Scan for the cell matching the given text and deliver its [X, Y] coordinate at center. 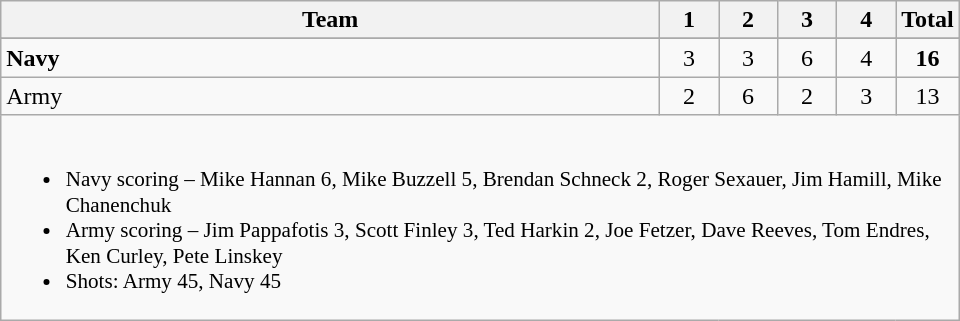
Navy [330, 58]
Total [928, 20]
Team [330, 20]
1 [688, 20]
13 [928, 96]
16 [928, 58]
Army [330, 96]
